Extract the [X, Y] coordinate from the center of the cell holding the provided text.  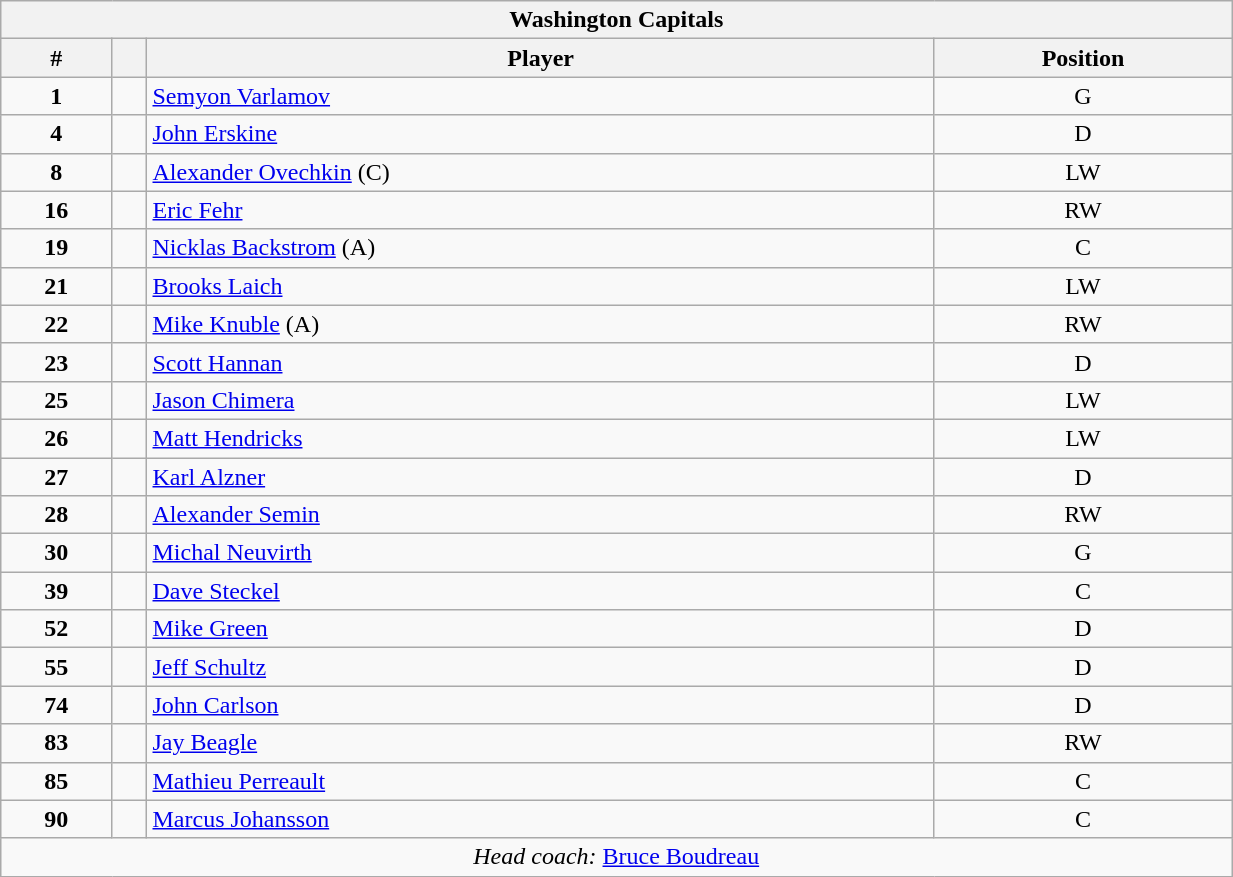
4 [56, 134]
21 [56, 286]
85 [56, 781]
Mike Green [540, 629]
22 [56, 324]
8 [56, 172]
1 [56, 96]
Jason Chimera [540, 400]
Dave Steckel [540, 591]
28 [56, 515]
Player [540, 58]
30 [56, 553]
Eric Fehr [540, 210]
25 [56, 400]
Marcus Johansson [540, 819]
John Erskine [540, 134]
Washington Capitals [616, 20]
27 [56, 477]
Alexander Ovechkin (C) [540, 172]
John Carlson [540, 705]
23 [56, 362]
Mathieu Perreault [540, 781]
83 [56, 743]
19 [56, 248]
Mike Knuble (A) [540, 324]
Jay Beagle [540, 743]
16 [56, 210]
Alexander Semin [540, 515]
Matt Hendricks [540, 438]
90 [56, 819]
Nicklas Backstrom (A) [540, 248]
55 [56, 667]
Michal Neuvirth [540, 553]
Semyon Varlamov [540, 96]
Karl Alzner [540, 477]
26 [56, 438]
39 [56, 591]
# [56, 58]
74 [56, 705]
52 [56, 629]
Jeff Schultz [540, 667]
Brooks Laich [540, 286]
Head coach: Bruce Boudreau [616, 857]
Scott Hannan [540, 362]
Position [1082, 58]
